Find where the given text appears and provide that cell's center as (x, y) coordinate. 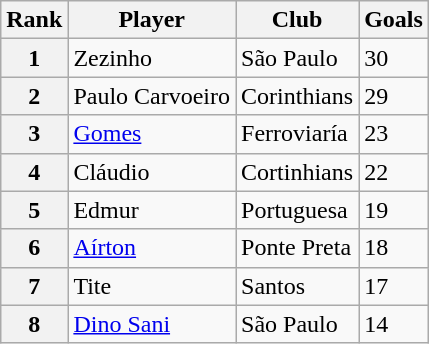
19 (394, 210)
18 (394, 248)
Zezinho (152, 58)
Paulo Carvoeiro (152, 96)
2 (34, 96)
23 (394, 134)
8 (34, 324)
Cláudio (152, 172)
Ponte Preta (298, 248)
6 (34, 248)
Goals (394, 20)
17 (394, 286)
Cortinhians (298, 172)
Ferroviaría (298, 134)
Player (152, 20)
7 (34, 286)
Tite (152, 286)
Portuguesa (298, 210)
5 (34, 210)
Edmur (152, 210)
14 (394, 324)
22 (394, 172)
Dino Sani (152, 324)
Santos (298, 286)
Gomes (152, 134)
30 (394, 58)
Corinthians (298, 96)
3 (34, 134)
Aírton (152, 248)
1 (34, 58)
4 (34, 172)
Rank (34, 20)
Club (298, 20)
29 (394, 96)
